Scan for the cell matching the given text and deliver its [X, Y] coordinate at center. 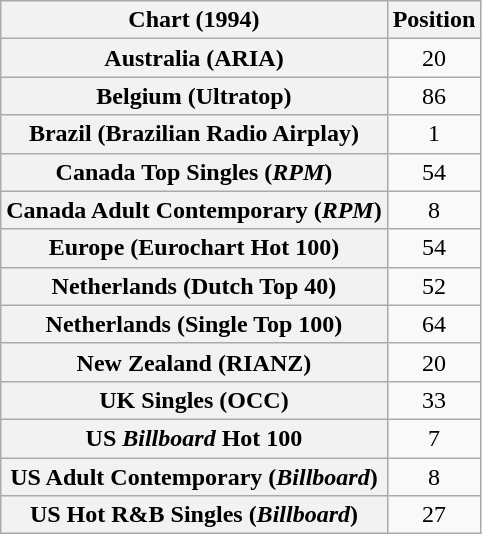
US Adult Contemporary (Billboard) [194, 477]
Position [434, 20]
Chart (1994) [194, 20]
New Zealand (RIANZ) [194, 362]
86 [434, 96]
Belgium (Ultratop) [194, 96]
Canada Top Singles (RPM) [194, 172]
US Billboard Hot 100 [194, 438]
US Hot R&B Singles (Billboard) [194, 515]
27 [434, 515]
52 [434, 286]
Netherlands (Single Top 100) [194, 324]
UK Singles (OCC) [194, 400]
Netherlands (Dutch Top 40) [194, 286]
Europe (Eurochart Hot 100) [194, 248]
Brazil (Brazilian Radio Airplay) [194, 134]
7 [434, 438]
64 [434, 324]
33 [434, 400]
Australia (ARIA) [194, 58]
1 [434, 134]
Canada Adult Contemporary (RPM) [194, 210]
